Return the [X, Y] coordinate for the center point of the cell that contains the specified text.  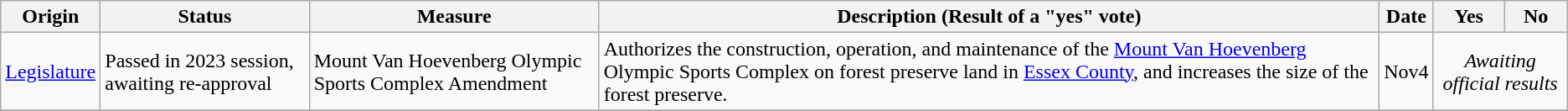
Measure [454, 17]
Legislature [50, 71]
Mount Van Hoevenberg Olympic Sports Complex Amendment [454, 71]
Status [204, 17]
Origin [50, 17]
Date [1406, 17]
Description (Result of a "yes" vote) [989, 17]
Passed in 2023 session, awaiting re-approval [204, 71]
No [1536, 17]
Nov4 [1406, 71]
Awaiting official results [1500, 71]
Yes [1469, 17]
